Provide the (X, Y) coordinate of the cell's center where the given text is located.  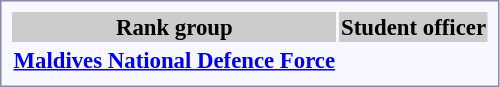
Rank group (174, 27)
Student officer (414, 27)
Maldives National Defence Force (174, 60)
